Detect which cell encompasses the target text, then output its (X, Y) center coordinate. 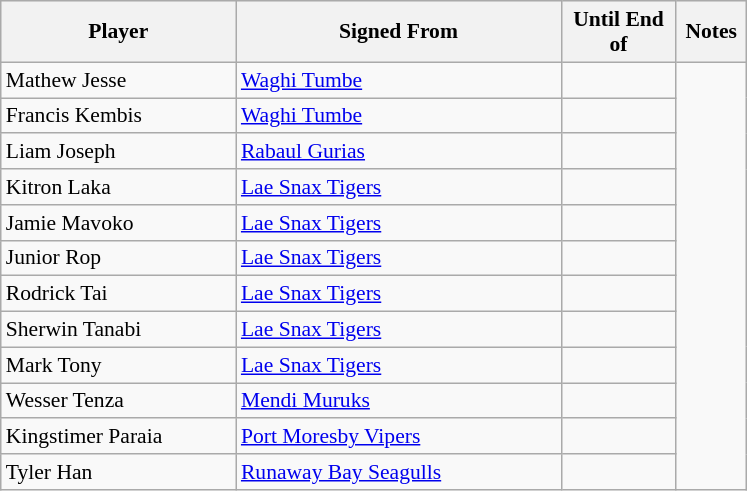
Jamie Mavoko (118, 223)
Kingstimer Paraia (118, 437)
Sherwin Tanabi (118, 330)
Wesser Tenza (118, 401)
Mendi Muruks (398, 401)
Francis Kembis (118, 116)
Tyler Han (118, 472)
Until End of (618, 32)
Junior Rop (118, 258)
Kitron Laka (118, 187)
Mark Tony (118, 365)
Mathew Jesse (118, 80)
Player (118, 32)
Rabaul Gurias (398, 152)
Liam Joseph (118, 152)
Runaway Bay Seagulls (398, 472)
Signed From (398, 32)
Rodrick Tai (118, 294)
Port Moresby Vipers (398, 437)
Notes (711, 32)
